Provide the (X, Y) coordinate of the cell's center where the given text is located.  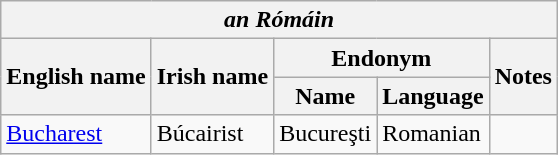
Búcairist (212, 134)
an Rómáin (280, 20)
Bucureşti (326, 134)
English name (76, 77)
Notes (523, 77)
Romanian (433, 134)
Bucharest (76, 134)
Name (326, 96)
Language (433, 96)
Irish name (212, 77)
Endonym (382, 58)
